Search for the cell housing the specified text and yield its (x, y) center coordinate. 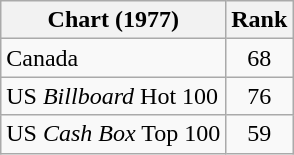
59 (260, 134)
US Cash Box Top 100 (114, 134)
76 (260, 96)
Chart (1977) (114, 20)
Rank (260, 20)
Canada (114, 58)
68 (260, 58)
US Billboard Hot 100 (114, 96)
